Pinpoint the cell where the given text exists, returning its [x, y] midpoint coordinate. 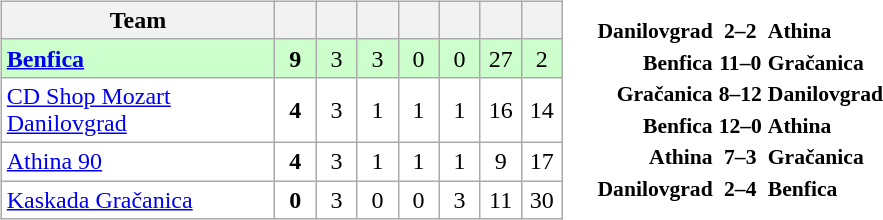
Kaskada Gračanica [138, 199]
2–2 [740, 31]
8–12 [740, 94]
7–3 [740, 157]
2 [542, 58]
14 [542, 110]
11–0 [740, 62]
CD Shop Mozart Danilovgrad [138, 110]
27 [500, 58]
12–0 [740, 125]
11 [500, 199]
Gračanica [655, 94]
16 [500, 110]
17 [542, 161]
Athina 90 [138, 161]
2–4 [740, 188]
Team [138, 20]
Athina [655, 157]
30 [542, 199]
